From the cell containing the given text, extract its center point as [X, Y] coordinate. 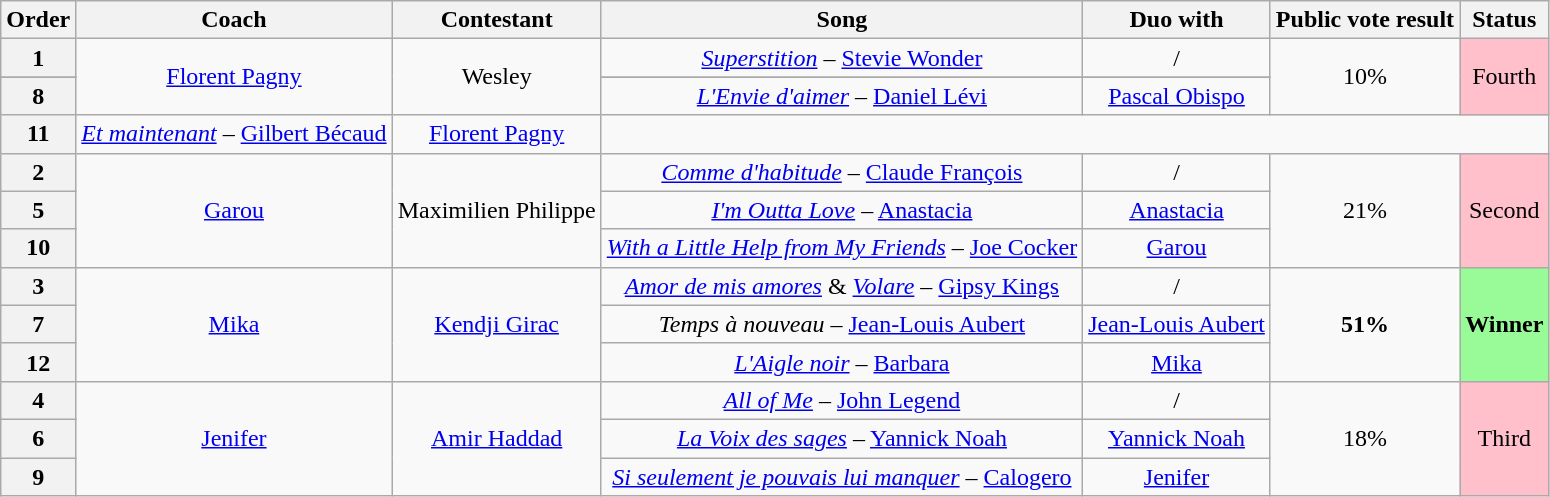
8 [38, 96]
Second [1504, 210]
4 [38, 400]
21% [1364, 210]
10 [38, 248]
Kendji Girac [496, 324]
10% [1364, 77]
Yannick Noah [1177, 438]
1 [38, 58]
I'm Outta Love – Anastacia [842, 210]
With a Little Help from My Friends – Joe Cocker [842, 248]
Amir Haddad [496, 438]
Pascal Obispo [1177, 96]
L'Aigle noir – Barbara [842, 362]
La Voix des sages – Yannick Noah [842, 438]
3 [38, 286]
Temps à nouveau – Jean-Louis Aubert [842, 324]
2 [38, 172]
7 [38, 324]
Third [1504, 438]
5 [38, 210]
Winner [1504, 324]
Si seulement je pouvais lui manquer – Calogero [842, 477]
18% [1364, 438]
Amor de mis amores & Volare – Gipsy Kings [842, 286]
12 [38, 362]
Wesley [496, 77]
Public vote result [1364, 20]
All of Me – John Legend [842, 400]
Song [842, 20]
Jean-Louis Aubert [1177, 324]
Et maintenant – Gilbert Bécaud [234, 134]
Order [38, 20]
9 [38, 477]
Fourth [1504, 77]
Status [1504, 20]
Coach [234, 20]
Maximilien Philippe [496, 210]
Duo with [1177, 20]
51% [1364, 324]
Comme d'habitude – Claude François [842, 172]
Anastacia [1177, 210]
Contestant [496, 20]
11 [38, 134]
Superstition – Stevie Wonder [842, 58]
L'Envie d'aimer – Daniel Lévi [842, 96]
6 [38, 438]
